Capture the cell that displays the provided text and extract its (X, Y) central coordinate. 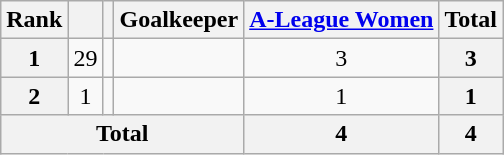
A-League Women (342, 20)
Goalkeeper (179, 20)
Rank (34, 20)
29 (86, 58)
2 (34, 96)
